Detect which cell encompasses the target text, then output its [X, Y] center coordinate. 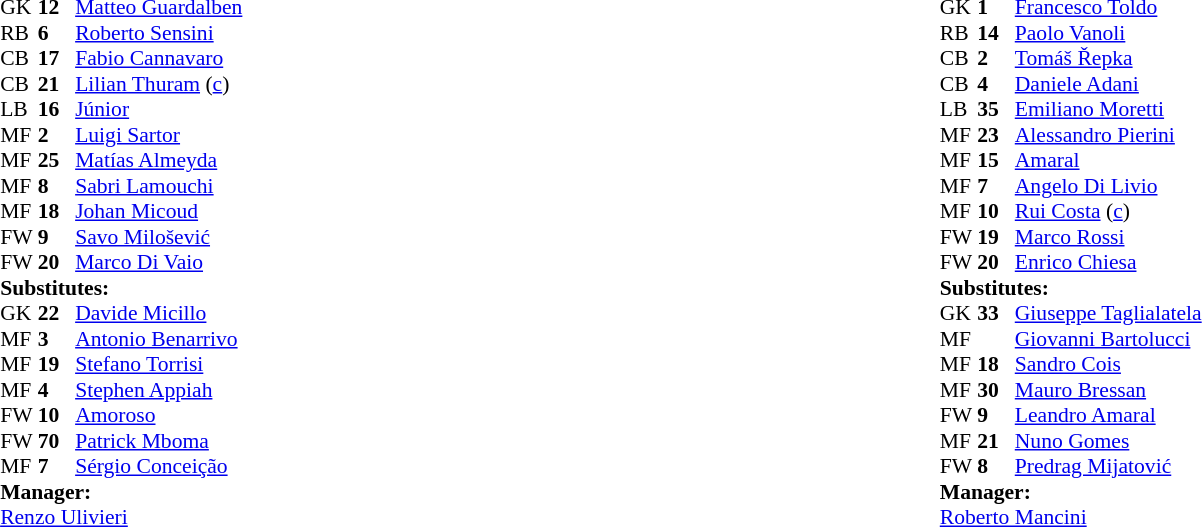
22 [57, 313]
14 [996, 33]
Luigi Sartor [158, 135]
Sérgio Conceição [158, 467]
70 [57, 441]
Patrick Mboma [158, 441]
30 [996, 390]
Sandro Cois [1108, 365]
Amaral [1108, 161]
Stephen Appiah [158, 390]
Júnior [158, 109]
23 [996, 135]
Antonio Benarrivo [158, 339]
Tomáš Řepka [1108, 59]
Giovanni Bartolucci [1108, 339]
Stefano Torrisi [158, 365]
Giuseppe Taglialatela [1108, 313]
Fabio Cannavaro [158, 59]
Emiliano Moretti [1108, 109]
25 [57, 161]
Daniele Adani [1108, 84]
Angelo Di Livio [1108, 186]
Rui Costa (c) [1108, 211]
Mauro Bressan [1108, 390]
Amoroso [158, 415]
6 [57, 33]
Alessandro Pierini [1108, 135]
Davide Micillo [158, 313]
16 [57, 109]
Enrico Chiesa [1108, 263]
3 [57, 339]
Paolo Vanoli [1108, 33]
Leandro Amaral [1108, 415]
Marco Rossi [1108, 237]
17 [57, 59]
Nuno Gomes [1108, 441]
Roberto Sensini [158, 33]
15 [996, 161]
Savo Milošević [158, 237]
33 [996, 313]
Lilian Thuram (c) [158, 84]
35 [996, 109]
Sabri Lamouchi [158, 186]
Predrag Mijatović [1108, 467]
Marco Di Vaio [158, 263]
Matías Almeyda [158, 161]
Johan Micoud [158, 211]
